Return [x, y] of the center of cell containing provided text 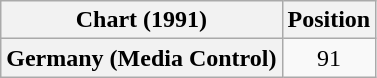
91 [329, 58]
Chart (1991) [142, 20]
Position [329, 20]
Germany (Media Control) [142, 58]
